Identify which cell holds the provided text, then report its [x, y] central coordinate. 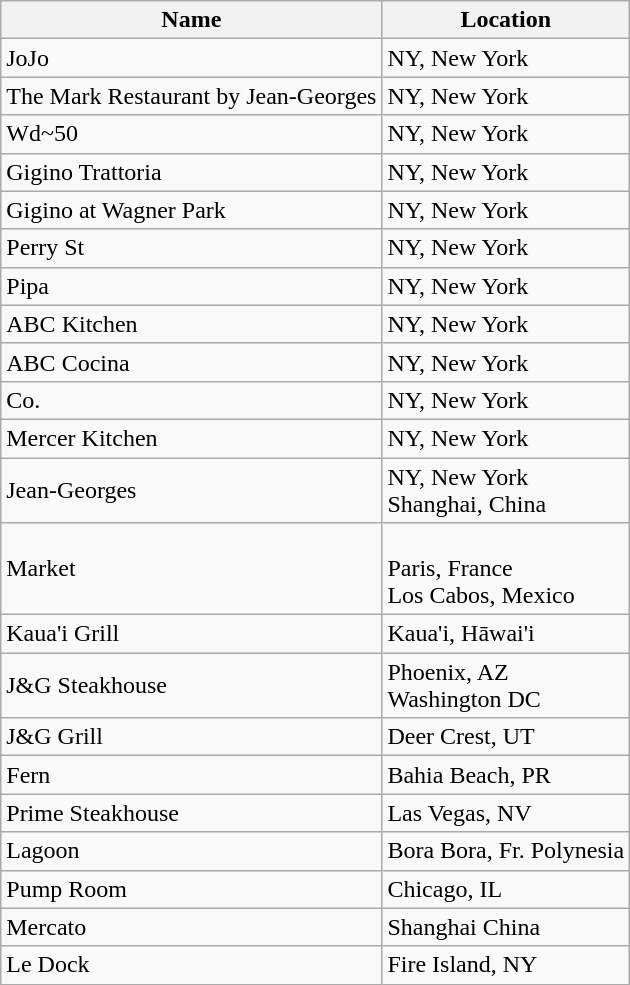
Las Vegas, NV [506, 813]
Kaua'i Grill [192, 634]
Pump Room [192, 889]
Name [192, 20]
Phoenix, AZWashington DC [506, 686]
Gigino at Wagner Park [192, 210]
Prime Steakhouse [192, 813]
Location [506, 20]
NY, New YorkShanghai, China [506, 490]
Mercato [192, 927]
Bahia Beach, PR [506, 775]
J&G Steakhouse [192, 686]
Gigino Trattoria [192, 172]
J&G Grill [192, 737]
Fern [192, 775]
Deer Crest, UT [506, 737]
JoJo [192, 58]
Fire Island, NY [506, 965]
Mercer Kitchen [192, 438]
Shanghai China [506, 927]
Lagoon [192, 851]
Wd~50 [192, 134]
ABC Kitchen [192, 324]
Bora Bora, Fr. Polynesia [506, 851]
ABC Cocina [192, 362]
Kaua'i, Hāwai'i [506, 634]
Le Dock [192, 965]
Pipa [192, 286]
Jean-Georges [192, 490]
Co. [192, 400]
Paris, FranceLos Cabos, Mexico [506, 569]
Market [192, 569]
The Mark Restaurant by Jean-Georges [192, 96]
Chicago, IL [506, 889]
Perry St [192, 248]
